Identify which cell holds the provided text, then report its (x, y) central coordinate. 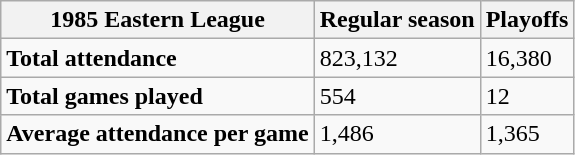
12 (527, 96)
823,132 (397, 58)
1985 Eastern League (158, 20)
Regular season (397, 20)
Average attendance per game (158, 134)
Total attendance (158, 58)
1,365 (527, 134)
1,486 (397, 134)
554 (397, 96)
Total games played (158, 96)
16,380 (527, 58)
Playoffs (527, 20)
